Extract the [X, Y] coordinate from the center of the cell holding the provided text.  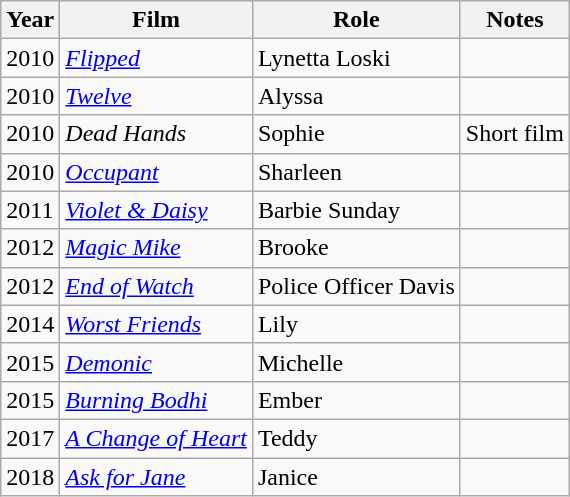
Lily [356, 324]
Worst Friends [156, 324]
Occupant [156, 172]
2014 [30, 324]
Sophie [356, 134]
Burning Bodhi [156, 400]
Twelve [156, 96]
Barbie Sunday [356, 210]
Ask for Jane [156, 477]
Magic Mike [156, 248]
Janice [356, 477]
Dead Hands [156, 134]
Flipped [156, 58]
A Change of Heart [156, 438]
Notes [514, 20]
Violet & Daisy [156, 210]
Police Officer Davis [356, 286]
End of Watch [156, 286]
Demonic [156, 362]
Ember [356, 400]
Lynetta Loski [356, 58]
Year [30, 20]
Alyssa [356, 96]
Short film [514, 134]
Film [156, 20]
Michelle [356, 362]
Teddy [356, 438]
2018 [30, 477]
Role [356, 20]
2017 [30, 438]
Sharleen [356, 172]
2011 [30, 210]
Brooke [356, 248]
